Return (X, Y) of the center of cell containing provided text 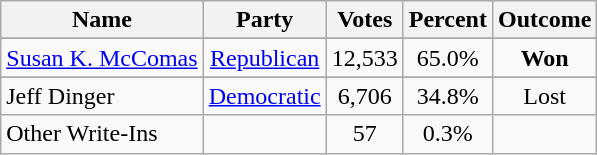
Name (102, 20)
Outcome (544, 20)
57 (364, 134)
Other Write-Ins (102, 134)
Susan K. McComas (102, 58)
6,706 (364, 96)
Votes (364, 20)
Jeff Dinger (102, 96)
65.0% (448, 58)
Party (264, 20)
Republican (264, 58)
Lost (544, 96)
Won (544, 58)
Democratic (264, 96)
12,533 (364, 58)
34.8% (448, 96)
0.3% (448, 134)
Percent (448, 20)
